Pinpoint the cell where the given text exists, returning its [X, Y] midpoint coordinate. 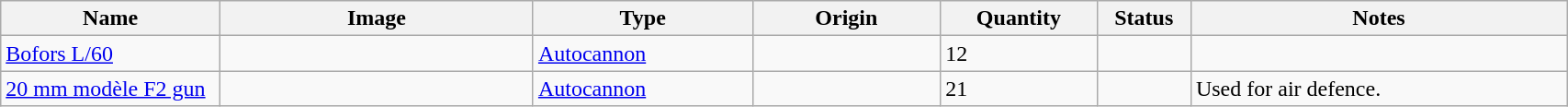
21 [1019, 89]
Origin [847, 18]
12 [1019, 53]
Type [643, 18]
Status [1144, 18]
Image [377, 18]
Notes [1378, 18]
Bofors L/60 [110, 53]
Name [110, 18]
20 mm modèle F2 gun [110, 89]
Used for air defence. [1378, 89]
Quantity [1019, 18]
